From the cell containing the given text, extract its center point as (X, Y) coordinate. 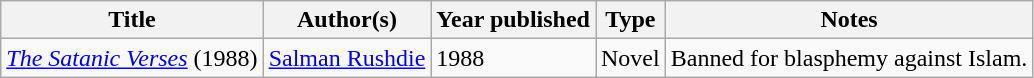
Type (631, 20)
Notes (849, 20)
Novel (631, 58)
Title (132, 20)
Banned for blasphemy against Islam. (849, 58)
Year published (514, 20)
The Satanic Verses (1988) (132, 58)
Salman Rushdie (347, 58)
Author(s) (347, 20)
1988 (514, 58)
